Determine the (X, Y) coordinate at the center of the cell enclosing the given text.  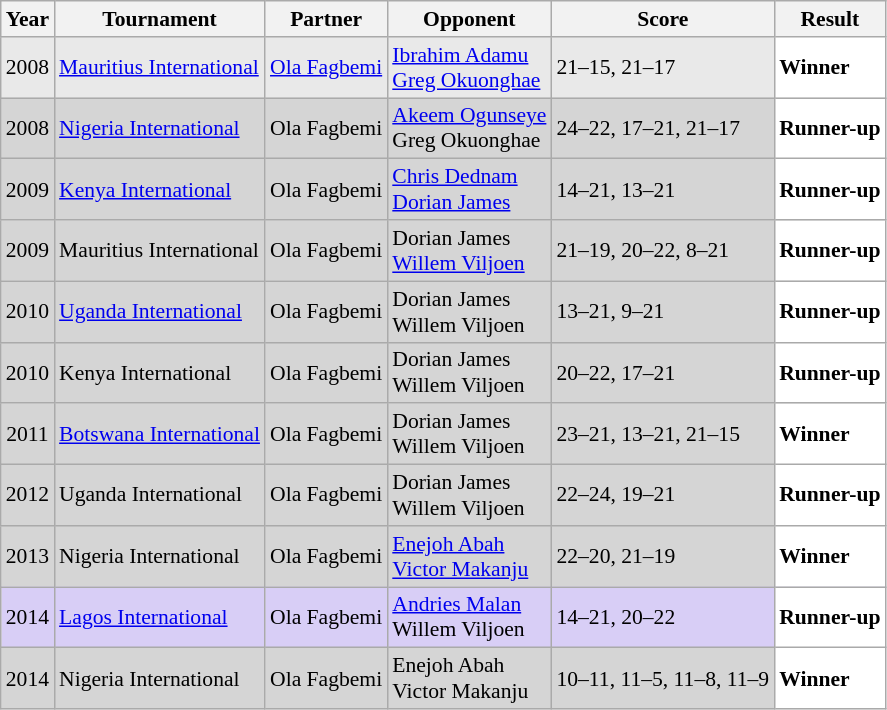
21–19, 20–22, 8–21 (662, 250)
Score (662, 19)
2012 (28, 496)
Result (830, 19)
21–15, 21–17 (662, 68)
2013 (28, 556)
Botswana International (160, 434)
Chris Dednam Dorian James (469, 190)
10–11, 11–5, 11–8, 11–9 (662, 678)
14–21, 13–21 (662, 190)
Tournament (160, 19)
22–24, 19–21 (662, 496)
24–22, 17–21, 21–17 (662, 128)
Partner (326, 19)
22–20, 21–19 (662, 556)
2011 (28, 434)
Ibrahim Adamu Greg Okuonghae (469, 68)
Opponent (469, 19)
20–22, 17–21 (662, 372)
14–21, 20–22 (662, 618)
Akeem Ogunseye Greg Okuonghae (469, 128)
13–21, 9–21 (662, 312)
Year (28, 19)
23–21, 13–21, 21–15 (662, 434)
Lagos International (160, 618)
Andries Malan Willem Viljoen (469, 618)
